Return the (X, Y) coordinate for the center point of the cell that contains the specified text.  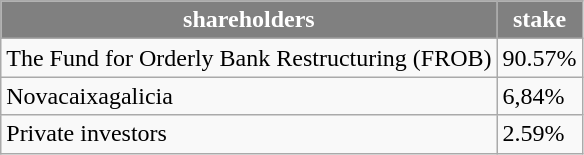
2.59% (540, 134)
shareholders (249, 20)
Novacaixagalicia (249, 96)
6,84% (540, 96)
stake (540, 20)
The Fund for Orderly Bank Restructuring (FROB) (249, 58)
90.57% (540, 58)
Private investors (249, 134)
